Find where the given text appears and provide that cell's center as [X, Y] coordinate. 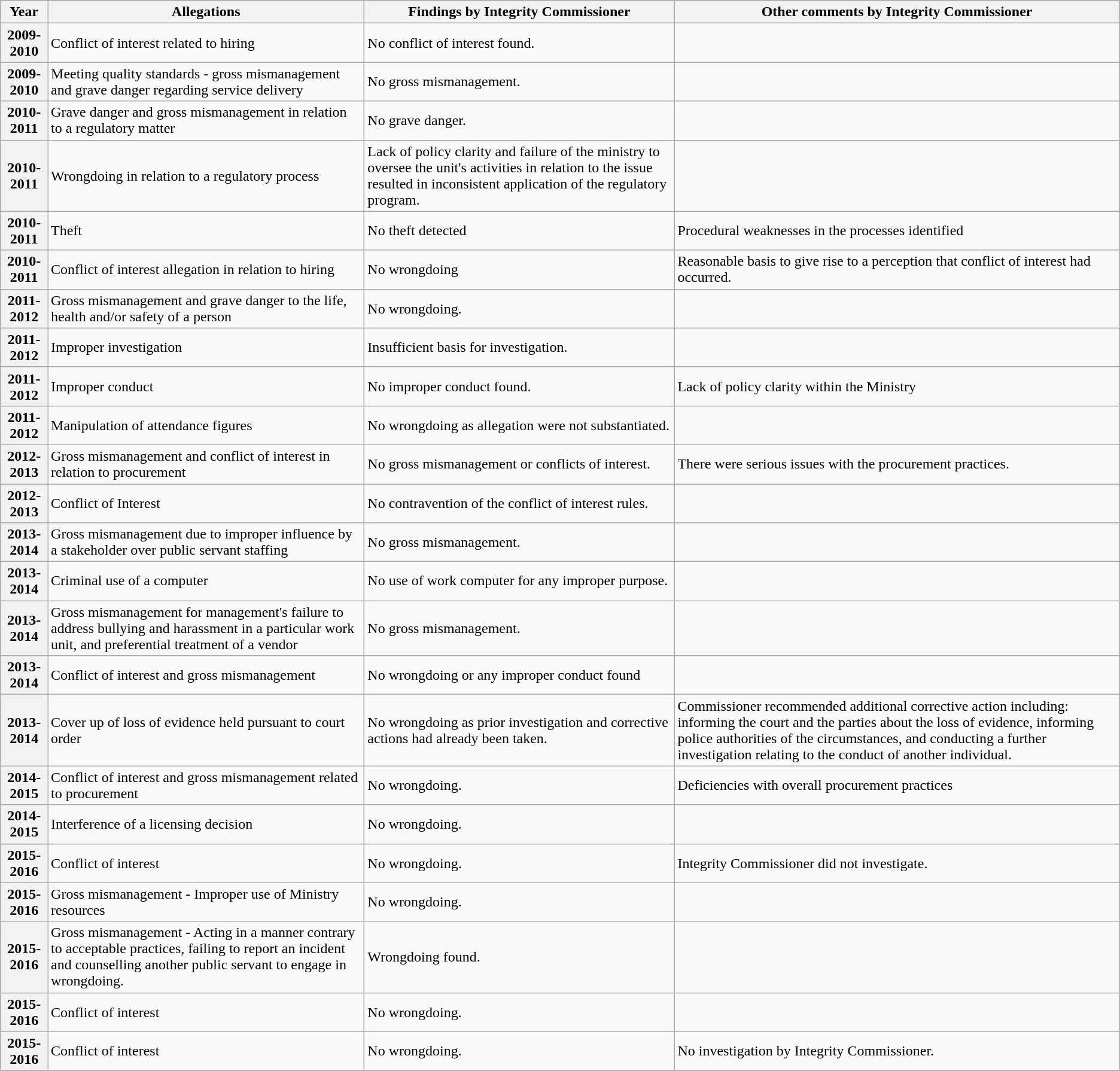
Conflict of interest and gross mismanagement related to procurement [206, 785]
Improper conduct [206, 387]
Reasonable basis to give rise to a perception that conflict of interest had occurred. [897, 269]
No wrongdoing [519, 269]
Other comments by Integrity Commissioner [897, 12]
Year [24, 12]
No gross mismanagement or conflicts of interest. [519, 464]
Deficiencies with overall procurement practices [897, 785]
No wrongdoing as prior investigation and corrective actions had already been taken. [519, 730]
Findings by Integrity Commissioner [519, 12]
Gross mismanagement for management's failure to address bullying and harassment in a particular work unit, and preferential treatment of a vendor [206, 628]
Conflict of interest allegation in relation to hiring [206, 269]
No contravention of the conflict of interest rules. [519, 503]
Integrity Commissioner did not investigate. [897, 863]
Conflict of Interest [206, 503]
Grave danger and gross mismanagement in relation to a regulatory matter [206, 121]
Wrongdoing in relation to a regulatory process [206, 176]
No use of work computer for any improper purpose. [519, 582]
Insufficient basis for investigation. [519, 347]
Meeting quality standards - gross mismanagement and grave danger regarding service delivery [206, 81]
Criminal use of a computer [206, 582]
Theft [206, 231]
Wrongdoing found. [519, 957]
Gross mismanagement and grave danger to the life, health and/or safety of a person [206, 309]
No conflict of interest found. [519, 43]
No wrongdoing or any improper conduct found [519, 675]
There were serious issues with the procurement practices. [897, 464]
Manipulation of attendance figures [206, 425]
Conflict of interest related to hiring [206, 43]
Improper investigation [206, 347]
Procedural weaknesses in the processes identified [897, 231]
No wrongdoing as allegation were not substantiated. [519, 425]
Gross mismanagement and conflict of interest in relation to procurement [206, 464]
No improper conduct found. [519, 387]
Interference of a licensing decision [206, 824]
No theft detected [519, 231]
Gross mismanagement due to improper influence by a stakeholder over public servant staffing [206, 542]
Cover up of loss of evidence held pursuant to court order [206, 730]
Gross mismanagement - Improper use of Ministry resources [206, 902]
No grave danger. [519, 121]
Allegations [206, 12]
Lack of policy clarity within the Ministry [897, 387]
No investigation by Integrity Commissioner. [897, 1051]
Conflict of interest and gross mismanagement [206, 675]
